Search for the cell housing the specified text and yield its [x, y] center coordinate. 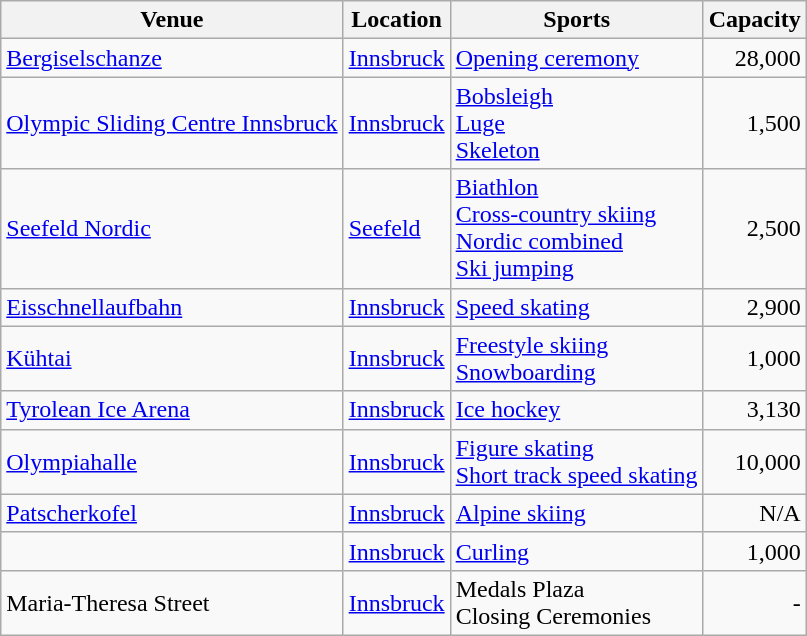
Alpine skiing [576, 513]
Opening ceremony [576, 58]
Tyrolean Ice Arena [172, 410]
2,900 [754, 307]
1,500 [754, 123]
3,130 [754, 410]
Seefeld Nordic [172, 228]
N/A [754, 513]
Kühtai [172, 358]
- [754, 602]
Medals PlazaClosing Ceremonies [576, 602]
Bergiselschanze [172, 58]
Patscherkofel [172, 513]
Olympiahalle [172, 462]
Freestyle skiingSnowboarding [576, 358]
2,500 [754, 228]
Speed skating [576, 307]
Capacity [754, 20]
Curling [576, 551]
Venue [172, 20]
Figure skatingShort track speed skating [576, 462]
Maria-Theresa Street [172, 602]
Seefeld [396, 228]
Location [396, 20]
Eisschnellaufbahn [172, 307]
Bobsleigh Luge Skeleton [576, 123]
28,000 [754, 58]
10,000 [754, 462]
Olympic Sliding Centre Innsbruck [172, 123]
Sports [576, 20]
Ice hockey [576, 410]
Biathlon Cross-country skiing Nordic combined Ski jumping [576, 228]
